Detect which cell encompasses the target text, then output its (X, Y) center coordinate. 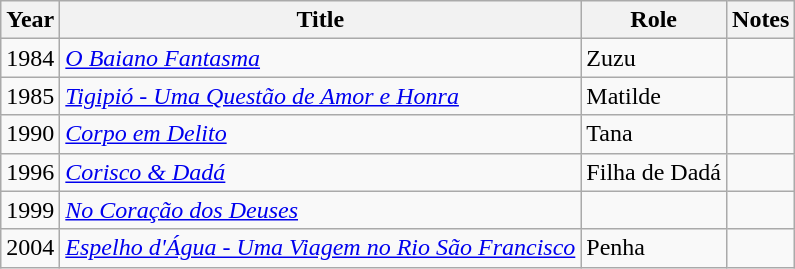
O Baiano Fantasma (320, 58)
1999 (30, 210)
1996 (30, 172)
Corpo em Delito (320, 134)
Title (320, 20)
1990 (30, 134)
Penha (654, 248)
2004 (30, 248)
Filha de Dadá (654, 172)
Espelho d'Água - Uma Viagem no Rio São Francisco (320, 248)
Tana (654, 134)
Zuzu (654, 58)
Corisco & Dadá (320, 172)
Notes (761, 20)
Role (654, 20)
Tigipió - Uma Questão de Amor e Honra (320, 96)
1985 (30, 96)
1984 (30, 58)
Year (30, 20)
Matilde (654, 96)
No Coração dos Deuses (320, 210)
